From the cell containing the given text, extract its center point as (x, y) coordinate. 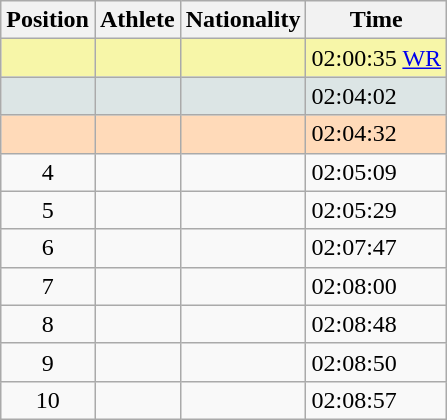
Athlete (137, 20)
Nationality (243, 20)
6 (48, 248)
5 (48, 210)
02:08:00 (376, 286)
Position (48, 20)
02:08:50 (376, 362)
7 (48, 286)
02:07:47 (376, 248)
Time (376, 20)
02:05:29 (376, 210)
10 (48, 400)
9 (48, 362)
02:08:48 (376, 324)
02:00:35 WR (376, 58)
02:04:02 (376, 96)
4 (48, 172)
02:08:57 (376, 400)
02:05:09 (376, 172)
02:04:32 (376, 134)
8 (48, 324)
